Extract the (X, Y) coordinate from the center of the cell holding the provided text.  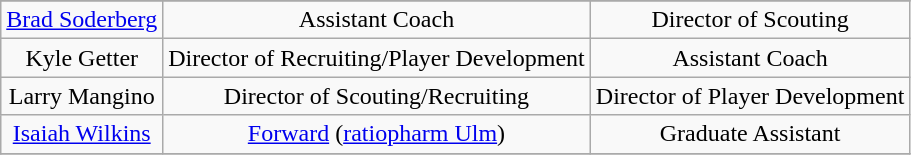
Director of Scouting (750, 20)
Director of Recruiting/Player Development (377, 58)
Larry Mangino (82, 96)
Isaiah Wilkins (82, 134)
Director of Player Development (750, 96)
Kyle Getter (82, 58)
Brad Soderberg (82, 20)
Director of Scouting/Recruiting (377, 96)
Graduate Assistant (750, 134)
Forward (ratiopharm Ulm) (377, 134)
